Identify which cell holds the provided text, then report its [X, Y] central coordinate. 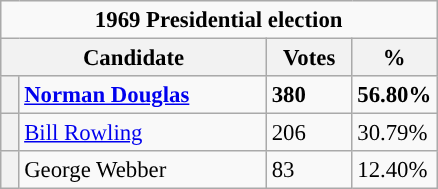
Bill Rowling [143, 133]
30.79% [394, 133]
Candidate [134, 58]
83 [309, 170]
56.80% [394, 95]
Norman Douglas [143, 95]
12.40% [394, 170]
Votes [309, 58]
206 [309, 133]
1969 Presidential election [219, 20]
380 [309, 95]
% [394, 58]
George Webber [143, 170]
